Pinpoint the cell where the given text exists, returning its [X, Y] midpoint coordinate. 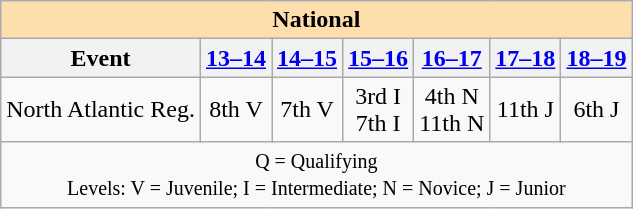
Event [101, 58]
3rd I7th I [378, 110]
North Atlantic Reg. [101, 110]
6th J [596, 110]
14–15 [308, 58]
16–17 [452, 58]
15–16 [378, 58]
11th J [526, 110]
18–19 [596, 58]
National [316, 20]
13–14 [236, 58]
17–18 [526, 58]
Q = QualifyingLevels: V = Juvenile; I = Intermediate; N = Novice; J = Junior [316, 174]
4th N11th N [452, 110]
7th V [308, 110]
8th V [236, 110]
